Provide the (x, y) coordinate of the cell's center where the given text is located.  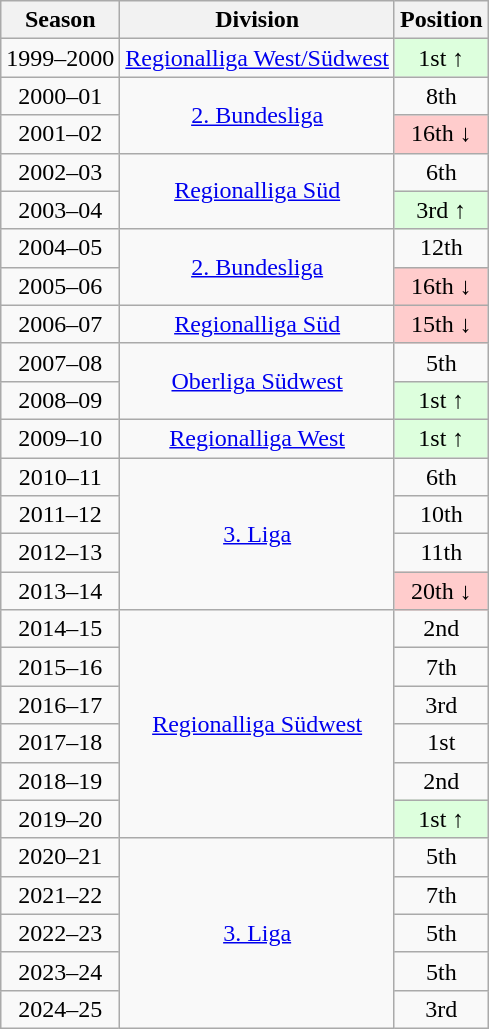
Regionalliga Südwest (258, 724)
2001–02 (60, 134)
2011–12 (60, 515)
2012–13 (60, 553)
2018–19 (60, 781)
2005–06 (60, 286)
2004–05 (60, 248)
12th (441, 248)
8th (441, 96)
2002–03 (60, 172)
2020–21 (60, 857)
Regionalliga West/Südwest (258, 58)
15th ↓ (441, 324)
2022–23 (60, 933)
Oberliga Südwest (258, 381)
2014–15 (60, 629)
1st (441, 743)
2021–22 (60, 895)
11th (441, 553)
Regionalliga West (258, 438)
20th ↓ (441, 591)
2024–25 (60, 1009)
2019–20 (60, 819)
2008–09 (60, 400)
2013–14 (60, 591)
2023–24 (60, 971)
2017–18 (60, 743)
2000–01 (60, 96)
2006–07 (60, 324)
2010–11 (60, 477)
2007–08 (60, 362)
Season (60, 20)
2003–04 (60, 210)
2016–17 (60, 705)
Position (441, 20)
2009–10 (60, 438)
1999–2000 (60, 58)
3rd ↑ (441, 210)
2015–16 (60, 667)
Division (258, 20)
10th (441, 515)
